Extract the [x, y] coordinate from the center of the cell holding the provided text.  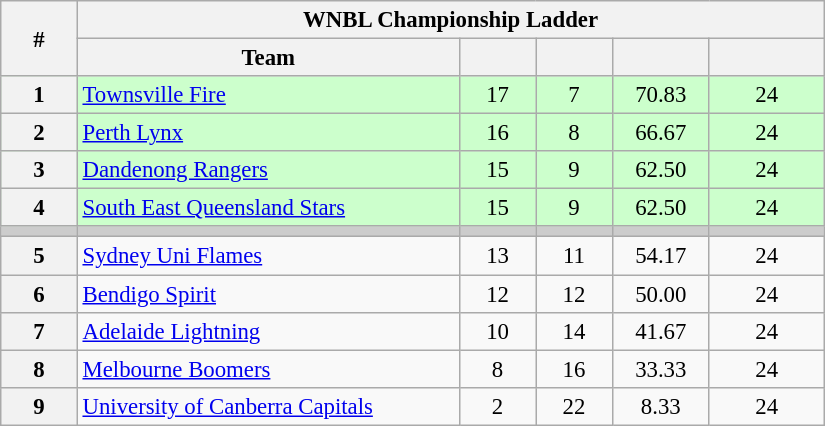
WNBL Championship Ladder [450, 20]
Sydney Uni Flames [268, 256]
South East Queensland Stars [268, 208]
10 [497, 331]
54.17 [660, 256]
Adelaide Lightning [268, 331]
Perth Lynx [268, 133]
6 [39, 294]
14 [574, 331]
Melbourne Boomers [268, 369]
5 [39, 256]
70.83 [660, 95]
4 [39, 208]
1 [39, 95]
22 [574, 406]
8.33 [660, 406]
13 [497, 256]
University of Canberra Capitals [268, 406]
Townsville Fire [268, 95]
Bendigo Spirit [268, 294]
66.67 [660, 133]
3 [39, 170]
41.67 [660, 331]
33.33 [660, 369]
Dandenong Rangers [268, 170]
50.00 [660, 294]
17 [497, 95]
11 [574, 256]
# [39, 38]
Team [268, 58]
